From the cell containing the given text, extract its center point as (x, y) coordinate. 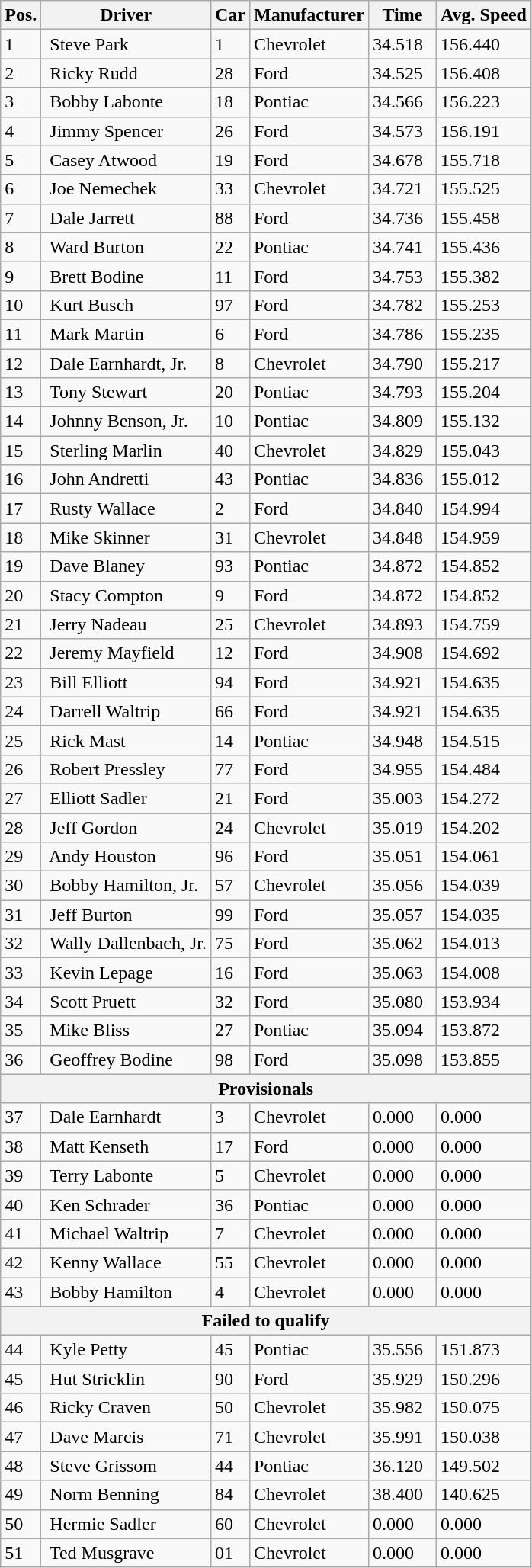
34.809 (402, 422)
34.782 (402, 305)
34.893 (402, 624)
34 (21, 1002)
Steve Park (127, 44)
Wally Dallenbach, Jr. (127, 944)
Car (230, 15)
156.223 (483, 102)
35.098 (402, 1060)
Stacy Compton (127, 595)
Casey Atwood (127, 160)
154.994 (483, 508)
Mike Skinner (127, 537)
60 (230, 1524)
Jeremy Mayfield (127, 653)
153.855 (483, 1060)
49 (21, 1495)
Robert Pressley (127, 769)
Ward Burton (127, 247)
35 (21, 1031)
150.038 (483, 1437)
153.934 (483, 1002)
84 (230, 1495)
Avg. Speed (483, 15)
34.741 (402, 247)
34.908 (402, 653)
90 (230, 1379)
155.253 (483, 305)
Geoffrey Bodine (127, 1060)
Brett Bodine (127, 276)
51 (21, 1553)
Elliott Sadler (127, 798)
140.625 (483, 1495)
Ricky Rudd (127, 73)
36.120 (402, 1466)
155.718 (483, 160)
71 (230, 1437)
155.217 (483, 364)
35.003 (402, 798)
35.051 (402, 857)
34.573 (402, 131)
Dave Marcis (127, 1437)
154.013 (483, 944)
155.436 (483, 247)
Bobby Hamilton (127, 1292)
154.008 (483, 973)
155.204 (483, 393)
34.948 (402, 740)
35.991 (402, 1437)
88 (230, 218)
34.848 (402, 537)
35.063 (402, 973)
John Andretti (127, 479)
Sterling Marlin (127, 451)
35.019 (402, 827)
37 (21, 1117)
154.515 (483, 740)
35.080 (402, 1002)
34.566 (402, 102)
34.829 (402, 451)
Driver (127, 15)
150.075 (483, 1408)
55 (230, 1262)
154.061 (483, 857)
Kurt Busch (127, 305)
Manufacturer (309, 15)
Scott Pruett (127, 1002)
155.132 (483, 422)
155.525 (483, 189)
35.929 (402, 1379)
154.035 (483, 915)
35.094 (402, 1031)
42 (21, 1262)
154.484 (483, 769)
23 (21, 682)
Jimmy Spencer (127, 131)
Matt Kenseth (127, 1146)
156.440 (483, 44)
34.955 (402, 769)
154.039 (483, 886)
99 (230, 915)
94 (230, 682)
Tony Stewart (127, 393)
153.872 (483, 1031)
Rick Mast (127, 740)
Jeff Gordon (127, 827)
34.678 (402, 160)
34.753 (402, 276)
66 (230, 711)
57 (230, 886)
Dale Earnhardt, Jr. (127, 364)
38.400 (402, 1495)
Dale Jarrett (127, 218)
Bobby Hamilton, Jr. (127, 886)
149.502 (483, 1466)
Rusty Wallace (127, 508)
155.382 (483, 276)
75 (230, 944)
34.790 (402, 364)
35.056 (402, 886)
Terry Labonte (127, 1175)
47 (21, 1437)
154.272 (483, 798)
Provisionals (266, 1089)
30 (21, 886)
Bobby Labonte (127, 102)
38 (21, 1146)
15 (21, 451)
98 (230, 1060)
01 (230, 1553)
150.296 (483, 1379)
Dale Earnhardt (127, 1117)
Hermie Sadler (127, 1524)
Pos. (21, 15)
35.057 (402, 915)
Kevin Lepage (127, 973)
41 (21, 1233)
154.959 (483, 537)
97 (230, 305)
48 (21, 1466)
Hut Stricklin (127, 1379)
Jerry Nadeau (127, 624)
34.793 (402, 393)
77 (230, 769)
Ken Schrader (127, 1204)
34.840 (402, 508)
34.836 (402, 479)
46 (21, 1408)
Mike Bliss (127, 1031)
Bill Elliott (127, 682)
Kyle Petty (127, 1350)
151.873 (483, 1350)
34.786 (402, 334)
34.518 (402, 44)
96 (230, 857)
155.235 (483, 334)
155.043 (483, 451)
Michael Waltrip (127, 1233)
Andy Houston (127, 857)
Kenny Wallace (127, 1262)
156.191 (483, 131)
Dave Blaney (127, 566)
39 (21, 1175)
34.736 (402, 218)
155.458 (483, 218)
Darrell Waltrip (127, 711)
Ricky Craven (127, 1408)
93 (230, 566)
35.556 (402, 1350)
Johnny Benson, Jr. (127, 422)
154.759 (483, 624)
Ted Musgrave (127, 1553)
Norm Benning (127, 1495)
155.012 (483, 479)
156.408 (483, 73)
154.202 (483, 827)
Time (402, 15)
29 (21, 857)
13 (21, 393)
34.525 (402, 73)
34.721 (402, 189)
35.982 (402, 1408)
Steve Grissom (127, 1466)
Joe Nemechek (127, 189)
Jeff Burton (127, 915)
154.692 (483, 653)
Failed to qualify (266, 1321)
35.062 (402, 944)
Mark Martin (127, 334)
